From the cell containing the given text, extract its center point as (X, Y) coordinate. 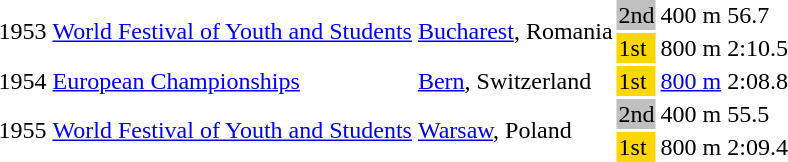
European Championships (232, 81)
Warsaw, Poland (515, 130)
Bern, Switzerland (515, 81)
Bucharest, Romania (515, 32)
